Extract the [X, Y] coordinate from the center of the cell holding the provided text.  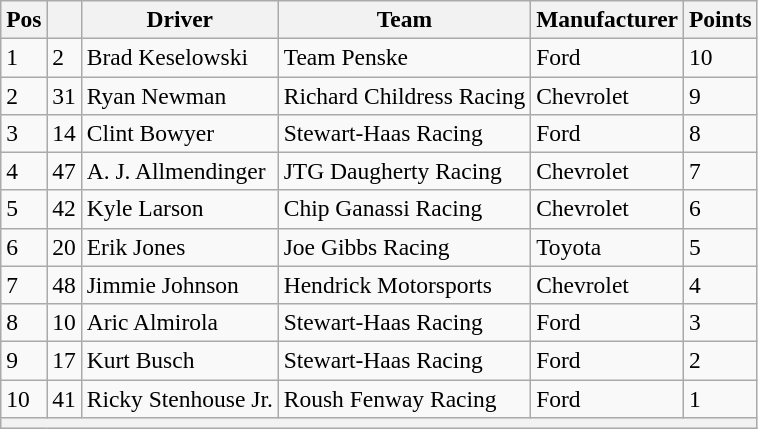
31 [64, 95]
Kyle Larson [180, 209]
Clint Bowyer [180, 133]
Toyota [608, 247]
Joe Gibbs Racing [404, 247]
Roush Fenway Racing [404, 398]
Driver [180, 19]
Aric Almirola [180, 322]
20 [64, 247]
A. J. Allmendinger [180, 171]
17 [64, 360]
Team [404, 19]
47 [64, 171]
Kurt Busch [180, 360]
14 [64, 133]
Jimmie Johnson [180, 285]
Chip Ganassi Racing [404, 209]
41 [64, 398]
Team Penske [404, 57]
JTG Daugherty Racing [404, 171]
Erik Jones [180, 247]
Ricky Stenhouse Jr. [180, 398]
48 [64, 285]
42 [64, 209]
Richard Childress Racing [404, 95]
Brad Keselowski [180, 57]
Hendrick Motorsports [404, 285]
Pos [24, 19]
Ryan Newman [180, 95]
Manufacturer [608, 19]
Points [720, 19]
